Scan for the cell matching the given text and deliver its (x, y) coordinate at center. 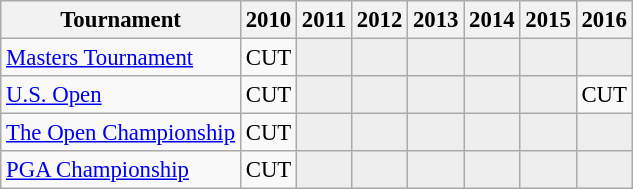
2015 (548, 20)
The Open Championship (121, 133)
U.S. Open (121, 95)
Tournament (121, 20)
2013 (436, 20)
Masters Tournament (121, 58)
PGA Championship (121, 170)
2010 (268, 20)
2014 (492, 20)
2012 (379, 20)
2016 (604, 20)
2011 (324, 20)
